For the text-containing cell, return its midpoint in (x, y) coordinate format. 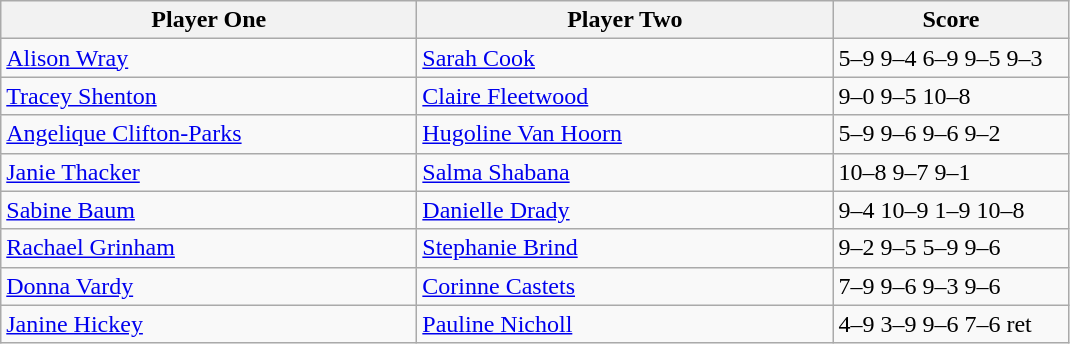
Player One (209, 20)
Tracey Shenton (209, 96)
Claire Fleetwood (625, 96)
Danielle Drady (625, 210)
Salma Shabana (625, 172)
Donna Vardy (209, 286)
9–2 9–5 5–9 9–6 (951, 248)
Janine Hickey (209, 324)
4–9 3–9 9–6 7–6 ret (951, 324)
Angelique Clifton-Parks (209, 134)
Hugoline Van Hoorn (625, 134)
Stephanie Brind (625, 248)
Rachael Grinham (209, 248)
Janie Thacker (209, 172)
Corinne Castets (625, 286)
10–8 9–7 9–1 (951, 172)
5–9 9–4 6–9 9–5 9–3 (951, 58)
Alison Wray (209, 58)
Sarah Cook (625, 58)
Player Two (625, 20)
Sabine Baum (209, 210)
7–9 9–6 9–3 9–6 (951, 286)
Score (951, 20)
9–4 10–9 1–9 10–8 (951, 210)
Pauline Nicholl (625, 324)
5–9 9–6 9–6 9–2 (951, 134)
9–0 9–5 10–8 (951, 96)
